Output the [X, Y] coordinate of the center of the cell containing the given text.  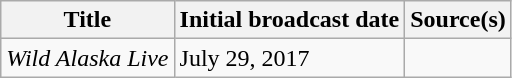
Initial broadcast date [290, 20]
Wild Alaska Live [88, 58]
July 29, 2017 [290, 58]
Source(s) [458, 20]
Title [88, 20]
